Scan for the cell matching the given text and deliver its (X, Y) coordinate at center. 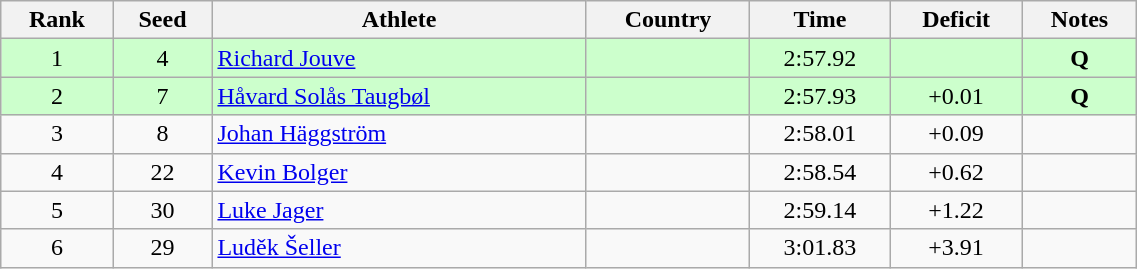
Athlete (399, 20)
6 (57, 248)
+0.09 (956, 134)
2:57.92 (820, 58)
2 (57, 96)
1 (57, 58)
+3.91 (956, 248)
5 (57, 210)
+1.22 (956, 210)
3 (57, 134)
Seed (162, 20)
Håvard Solås Taugbøl (399, 96)
7 (162, 96)
Notes (1080, 20)
2:58.01 (820, 134)
Luke Jager (399, 210)
Deficit (956, 20)
Richard Jouve (399, 58)
22 (162, 172)
8 (162, 134)
+0.62 (956, 172)
Rank (57, 20)
Time (820, 20)
Country (668, 20)
+0.01 (956, 96)
30 (162, 210)
Johan Häggström (399, 134)
2:57.93 (820, 96)
29 (162, 248)
2:58.54 (820, 172)
3:01.83 (820, 248)
Kevin Bolger (399, 172)
2:59.14 (820, 210)
Luděk Šeller (399, 248)
